Output the (x, y) coordinate of the center of the cell containing the given text.  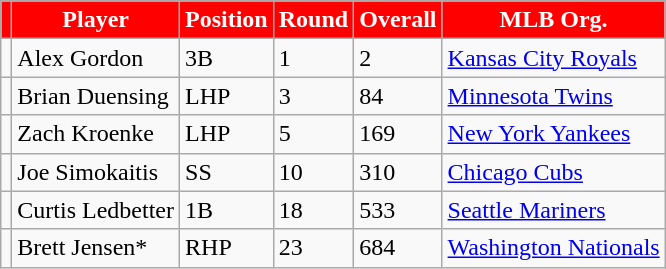
533 (398, 210)
84 (398, 96)
Brian Duensing (96, 96)
Seattle Mariners (554, 210)
Chicago Cubs (554, 172)
3 (313, 96)
Alex Gordon (96, 58)
10 (313, 172)
2 (398, 58)
1 (313, 58)
5 (313, 134)
Zach Kroenke (96, 134)
169 (398, 134)
Curtis Ledbetter (96, 210)
MLB Org. (554, 20)
684 (398, 248)
23 (313, 248)
Minnesota Twins (554, 96)
3B (227, 58)
New York Yankees (554, 134)
Kansas City Royals (554, 58)
18 (313, 210)
Position (227, 20)
Brett Jensen* (96, 248)
310 (398, 172)
Overall (398, 20)
Joe Simokaitis (96, 172)
1B (227, 210)
RHP (227, 248)
SS (227, 172)
Player (96, 20)
Washington Nationals (554, 248)
Round (313, 20)
